Scan for the cell matching the given text and deliver its (X, Y) coordinate at center. 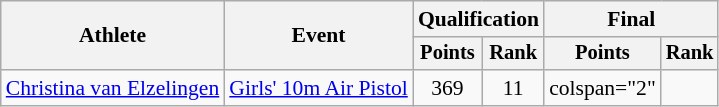
Qualification (478, 19)
Athlete (113, 36)
369 (448, 88)
Final (631, 19)
Girls' 10m Air Pistol (318, 88)
Event (318, 36)
colspan="2" (602, 88)
11 (513, 88)
Christina van Elzelingen (113, 88)
